Pinpoint the cell where the given text exists, returning its (x, y) midpoint coordinate. 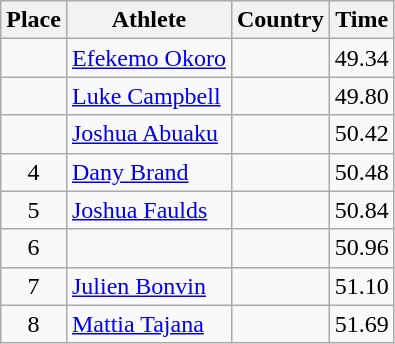
Country (280, 20)
8 (34, 324)
Joshua Faulds (148, 210)
6 (34, 248)
5 (34, 210)
50.48 (362, 172)
Efekemo Okoro (148, 58)
Athlete (148, 20)
51.10 (362, 286)
Place (34, 20)
49.80 (362, 96)
Julien Bonvin (148, 286)
Dany Brand (148, 172)
49.34 (362, 58)
51.69 (362, 324)
Time (362, 20)
50.96 (362, 248)
50.84 (362, 210)
50.42 (362, 134)
Mattia Tajana (148, 324)
4 (34, 172)
7 (34, 286)
Luke Campbell (148, 96)
Joshua Abuaku (148, 134)
